Identify which cell holds the provided text, then report its (X, Y) central coordinate. 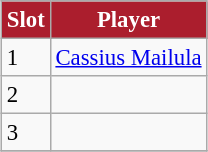
Slot (26, 20)
Player (128, 20)
2 (26, 95)
3 (26, 133)
1 (26, 58)
Cassius Mailula (128, 58)
